Provide the (x, y) coordinate of the cell's center where the given text is located.  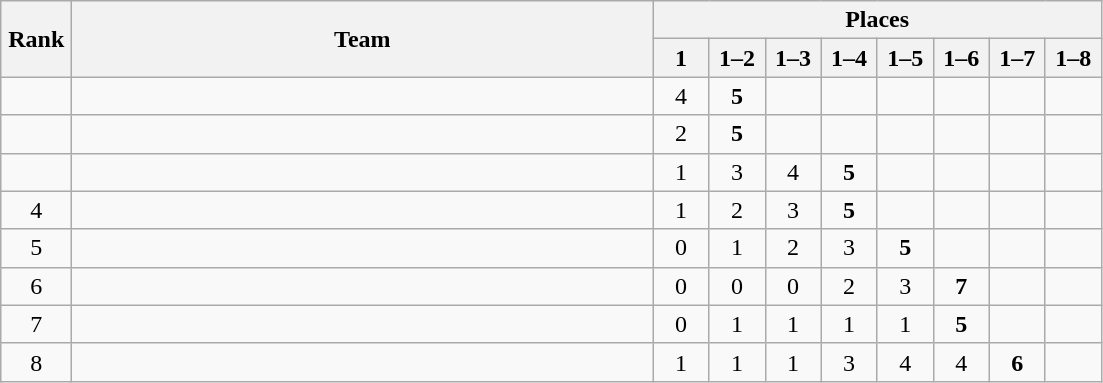
Places (877, 20)
1–4 (849, 58)
Rank (36, 39)
8 (36, 362)
1–2 (737, 58)
1–6 (961, 58)
Team (362, 39)
1–7 (1017, 58)
1–8 (1073, 58)
1–3 (793, 58)
1–5 (905, 58)
